Provide the [x, y] coordinate of the cell's center where the given text is located.  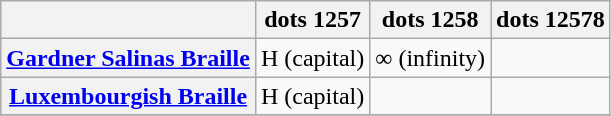
∞ (infinity) [430, 58]
Gardner Salinas Braille [128, 58]
Luxembourgish Braille [128, 96]
dots 1258 [430, 20]
dots 1257 [312, 20]
dots 12578 [551, 20]
